Determine the [x, y] coordinate at the center of the cell enclosing the given text.  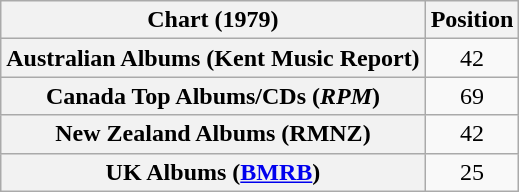
Canada Top Albums/CDs (RPM) [213, 96]
New Zealand Albums (RMNZ) [213, 134]
Chart (1979) [213, 20]
69 [472, 96]
Australian Albums (Kent Music Report) [213, 58]
25 [472, 172]
Position [472, 20]
UK Albums (BMRB) [213, 172]
